Provide the [X, Y] coordinate of the cell's center where the given text is located.  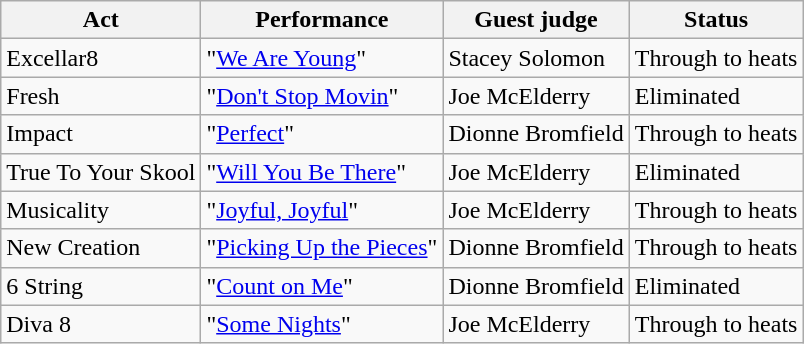
Guest judge [536, 20]
Musicality [101, 210]
"Will You Be There" [322, 172]
"Don't Stop Movin" [322, 96]
Fresh [101, 96]
"We Are Young" [322, 58]
Excellar8 [101, 58]
Diva 8 [101, 324]
Performance [322, 20]
"Picking Up the Pieces" [322, 248]
"Some Nights" [322, 324]
Stacey Solomon [536, 58]
"Joyful, Joyful" [322, 210]
Impact [101, 134]
Act [101, 20]
New Creation [101, 248]
"Perfect" [322, 134]
"Count on Me" [322, 286]
True To Your Skool [101, 172]
6 String [101, 286]
Status [716, 20]
